Find where the given text appears and provide that cell's center as (X, Y) coordinate. 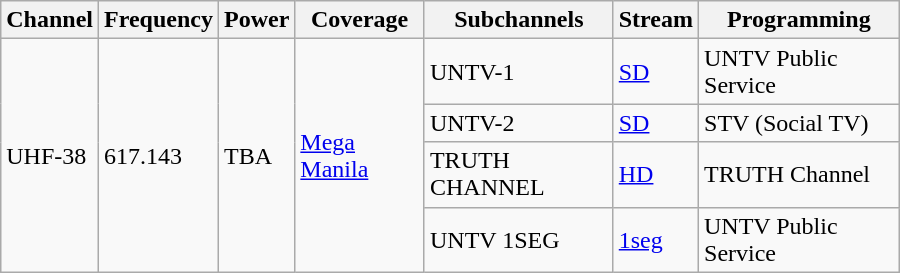
UNTV 1SEG (518, 240)
HD (656, 174)
Channel (50, 20)
1seg (656, 240)
TRUTH Channel (800, 174)
Stream (656, 20)
Power (256, 20)
UNTV-1 (518, 72)
UHF-38 (50, 156)
TRUTH CHANNEL (518, 174)
Mega Manila (360, 156)
Frequency (159, 20)
TBA (256, 156)
Programming (800, 20)
617.143 (159, 156)
STV (Social TV) (800, 123)
UNTV-2 (518, 123)
Coverage (360, 20)
Subchannels (518, 20)
